Identify which cell holds the provided text, then report its (X, Y) central coordinate. 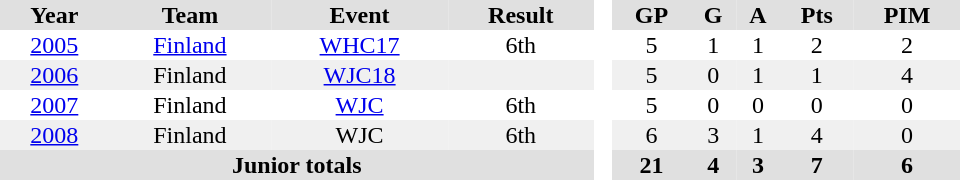
2006 (54, 75)
WJC18 (360, 75)
Event (360, 15)
2005 (54, 45)
7 (818, 165)
PIM (907, 15)
21 (652, 165)
GP (652, 15)
G (713, 15)
WHC17 (360, 45)
Junior totals (297, 165)
2008 (54, 135)
2007 (54, 105)
Team (190, 15)
Pts (818, 15)
Result (521, 15)
Year (54, 15)
A (758, 15)
